Pinpoint the cell where the given text exists, returning its (X, Y) midpoint coordinate. 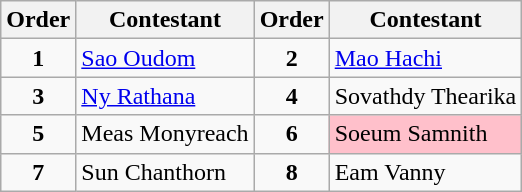
5 (38, 134)
3 (38, 96)
2 (292, 58)
Sovathdy Thearika (426, 96)
Soeum Samnith (426, 134)
6 (292, 134)
1 (38, 58)
Sao Oudom (165, 58)
7 (38, 172)
4 (292, 96)
Mao Hachi (426, 58)
Eam Vanny (426, 172)
8 (292, 172)
Ny Rathana (165, 96)
Sun Chanthorn (165, 172)
Meas Monyreach (165, 134)
